Scan for the cell matching the given text and deliver its [X, Y] coordinate at center. 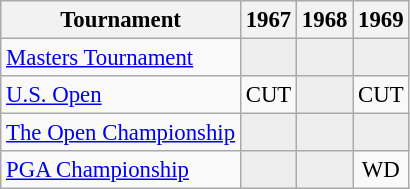
1967 [268, 20]
Masters Tournament [121, 58]
1969 [381, 20]
Tournament [121, 20]
1968 [325, 20]
U.S. Open [121, 95]
PGA Championship [121, 170]
WD [381, 170]
The Open Championship [121, 133]
